Extract the (x, y) coordinate from the center of the cell holding the provided text.  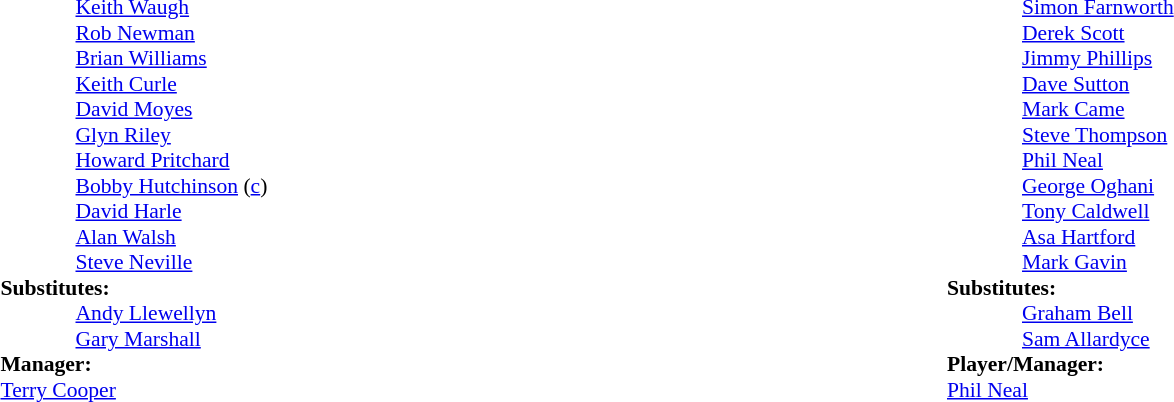
Jimmy Phillips (1098, 59)
Tony Caldwell (1098, 211)
Mark Gavin (1098, 263)
Andy Llewellyn (172, 313)
Rob Newman (172, 33)
David Moyes (172, 109)
George Oghani (1098, 186)
Glyn Riley (172, 135)
Howard Pritchard (172, 161)
Graham BellSam Allardyce (1098, 326)
David Harle (172, 211)
Gary Marshall (172, 339)
Brian Williams (172, 59)
Asa Hartford (1098, 237)
Bobby Hutchinson (c) (172, 186)
Player/Manager: (1060, 365)
Manager: (134, 365)
Mark Came (1098, 109)
Derek Scott (1098, 33)
Phil Neal (1098, 161)
Steve Neville (172, 263)
Keith Curle (172, 84)
Alan Walsh (172, 237)
Dave Sutton (1098, 84)
Steve Thompson (1098, 135)
